Identify which cell holds the provided text, then report its [x, y] central coordinate. 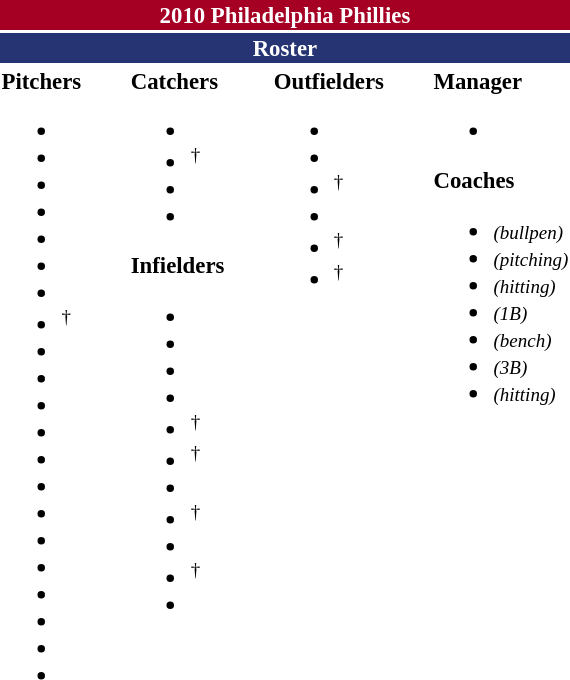
Roster [285, 48]
2010 Philadelphia Phillies [285, 15]
